Capture the cell that displays the provided text and extract its (x, y) central coordinate. 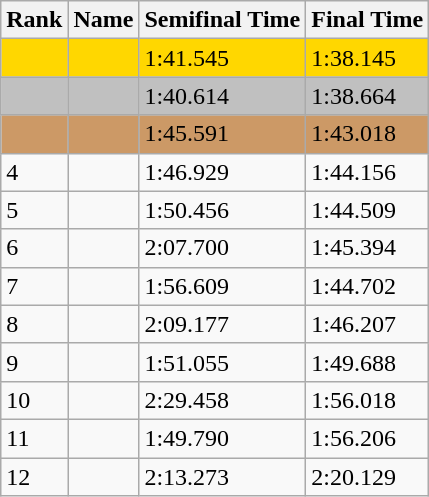
8 (34, 324)
1:45.394 (368, 248)
4 (34, 172)
1:41.545 (222, 58)
2:20.129 (368, 477)
1:51.055 (222, 362)
12 (34, 477)
1:43.018 (368, 134)
5 (34, 210)
1:49.790 (222, 438)
1:56.206 (368, 438)
1:38.145 (368, 58)
6 (34, 248)
9 (34, 362)
Final Time (368, 20)
2:07.700 (222, 248)
2:13.273 (222, 477)
1:40.614 (222, 96)
1:44.702 (368, 286)
1:50.456 (222, 210)
11 (34, 438)
Rank (34, 20)
2:29.458 (222, 400)
1:49.688 (368, 362)
10 (34, 400)
1:56.609 (222, 286)
1:45.591 (222, 134)
1:46.929 (222, 172)
Semifinal Time (222, 20)
1:38.664 (368, 96)
7 (34, 286)
1:44.509 (368, 210)
Name (104, 20)
2:09.177 (222, 324)
1:46.207 (368, 324)
1:44.156 (368, 172)
1:56.018 (368, 400)
